Extract the (x, y) coordinate from the center of the cell holding the provided text.  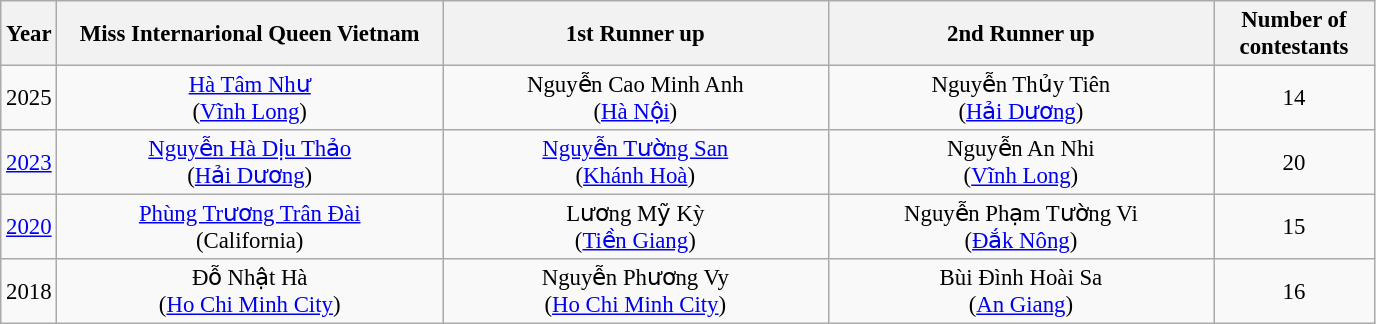
Nguyễn Hà Dịu Thảo(Hải Dương) (250, 162)
Year (29, 34)
Hà Tâm Như(Vĩnh Long) (250, 98)
1st Runner up (635, 34)
Nguyễn Tường San(Khánh Hoà) (635, 162)
Phùng Trương Trân Đài(California) (250, 228)
2020 (29, 228)
Number of contestants (1294, 34)
Nguyễn Phạm Tường Vi(Đắk Nông) (1021, 228)
14 (1294, 98)
Bùi Đình Hoài Sa(An Giang) (1021, 292)
16 (1294, 292)
2023 (29, 162)
Nguyễn Phương Vy(Ho Chi Minh City) (635, 292)
20 (1294, 162)
2025 (29, 98)
2018 (29, 292)
Nguyễn An Nhi(Vĩnh Long) (1021, 162)
2nd Runner up (1021, 34)
15 (1294, 228)
Lương Mỹ Kỳ(Tiền Giang) (635, 228)
Đỗ Nhật Hà(Ho Chi Minh City) (250, 292)
Nguyễn Cao Minh Anh(Hà Nội) (635, 98)
Nguyễn Thủy Tiên(Hải Dương) (1021, 98)
Miss Internarional Queen Vietnam (250, 34)
